Output the (X, Y) coordinate of the center of the cell containing the given text.  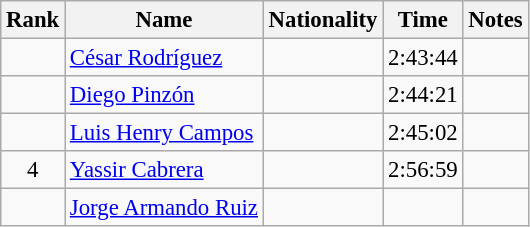
Diego Pinzón (164, 95)
Jorge Armando Ruiz (164, 208)
Nationality (322, 20)
4 (33, 170)
Rank (33, 20)
César Rodríguez (164, 58)
Time (423, 20)
2:44:21 (423, 95)
2:45:02 (423, 133)
Luis Henry Campos (164, 133)
Name (164, 20)
2:43:44 (423, 58)
2:56:59 (423, 170)
Yassir Cabrera (164, 170)
Notes (496, 20)
